Search for the cell housing the specified text and yield its (X, Y) center coordinate. 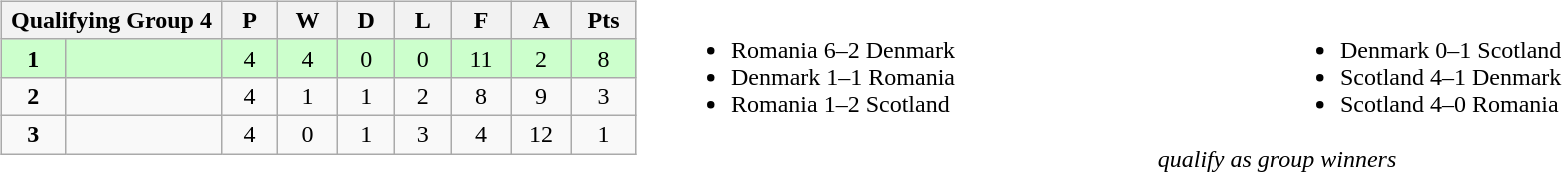
Qualifying Group 4 (111, 20)
11 (481, 58)
Pts (603, 20)
9 (541, 96)
L (423, 20)
W (307, 20)
D (366, 20)
12 (541, 134)
A (541, 20)
P (250, 20)
F (481, 20)
